Capture the cell that displays the provided text and extract its (x, y) central coordinate. 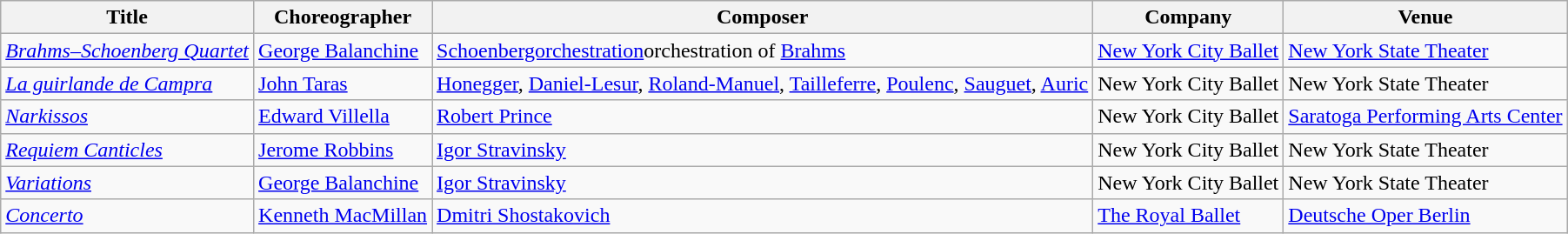
Saratoga Performing Arts Center (1425, 117)
Honegger, Daniel-Lesur, Roland-Manuel, Tailleferre, Poulenc, Sauguet, Auric (763, 84)
Requiem Canticles (127, 150)
Jerome Robbins (343, 150)
Venue (1425, 17)
Narkissos (127, 117)
Edward Villella (343, 117)
Title (127, 17)
La guirlande de Campra (127, 84)
Variations (127, 183)
Dmitri Shostakovich (763, 216)
Schoenbergorchestrationorchestration of Brahms (763, 50)
Kenneth MacMillan (343, 216)
Choreographer (343, 17)
Brahms–Schoenberg Quartet (127, 50)
John Taras (343, 84)
Company (1188, 17)
Deutsche Oper Berlin (1425, 216)
Composer (763, 17)
The Royal Ballet (1188, 216)
Robert Prince (763, 117)
Concerto (127, 216)
